Locate the cell with the specified text and output its [X, Y] center coordinate. 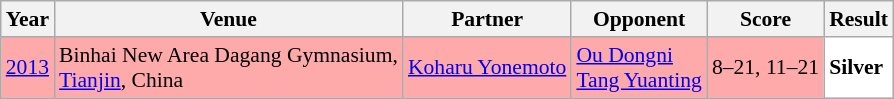
Ou Dongni Tang Yuanting [639, 68]
Silver [858, 68]
Koharu Yonemoto [487, 68]
Opponent [639, 19]
Binhai New Area Dagang Gymnasium,Tianjin, China [228, 68]
8–21, 11–21 [766, 68]
Partner [487, 19]
Year [28, 19]
Result [858, 19]
2013 [28, 68]
Venue [228, 19]
Score [766, 19]
